Determine the [X, Y] coordinate at the center of the cell enclosing the given text.  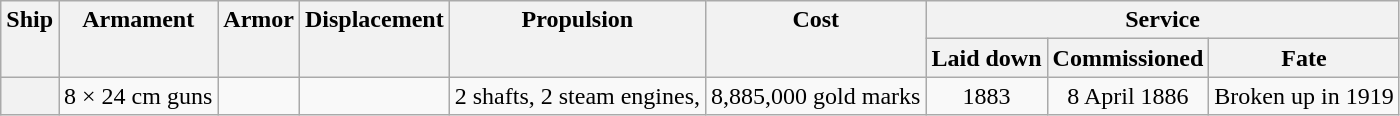
Cost [816, 39]
Ship [30, 39]
Laid down [986, 58]
Armor [259, 39]
8 April 1886 [1128, 96]
8,885,000 gold marks [816, 96]
1883 [986, 96]
Service [1162, 20]
8 × 24 cm guns [138, 96]
Displacement [374, 39]
Propulsion [577, 39]
Armament [138, 39]
Fate [1304, 58]
Broken up in 1919 [1304, 96]
2 shafts, 2 steam engines, [577, 96]
Commissioned [1128, 58]
